Locate the cell with the specified text and output its (x, y) center coordinate. 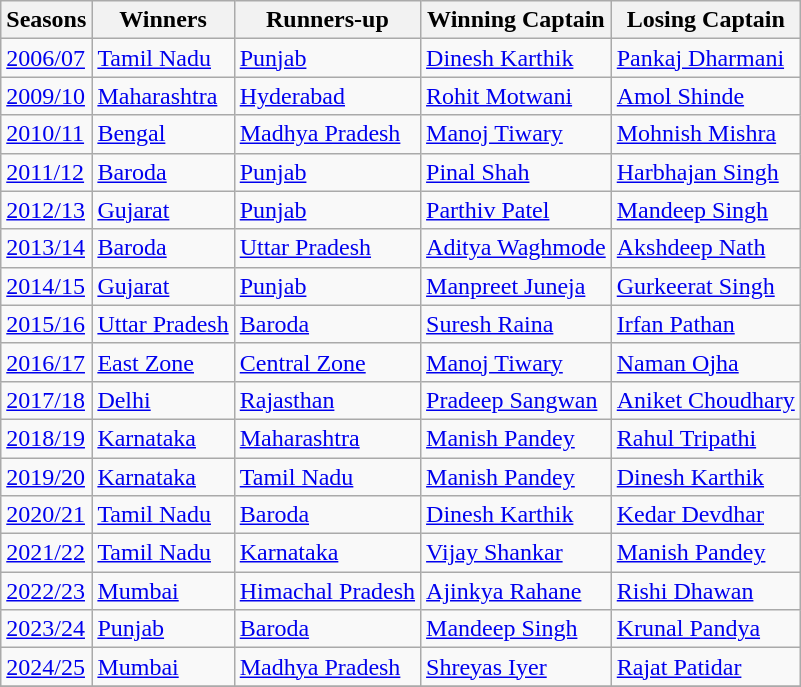
Krunal Pandya (706, 629)
Shreyas Iyer (516, 667)
Naman Ojha (706, 362)
Central Zone (327, 362)
2024/25 (46, 667)
Rajasthan (327, 400)
2013/14 (46, 248)
Kedar Devdhar (706, 515)
2012/13 (46, 210)
2022/23 (46, 591)
2016/17 (46, 362)
Vijay Shankar (516, 553)
Akshdeep Nath (706, 248)
Aditya Waghmode (516, 248)
East Zone (163, 362)
2017/18 (46, 400)
2009/10 (46, 96)
Winners (163, 20)
Harbhajan Singh (706, 172)
2018/19 (46, 438)
Rahul Tripathi (706, 438)
Aniket Choudhary (706, 400)
Rohit Motwani (516, 96)
Irfan Pathan (706, 324)
Rishi Dhawan (706, 591)
Gurkeerat Singh (706, 286)
2019/20 (46, 477)
Hyderabad (327, 96)
Losing Captain (706, 20)
2010/11 (46, 134)
Pankaj Dharmani (706, 58)
Runners-up (327, 20)
Suresh Raina (516, 324)
2015/16 (46, 324)
Mohnish Mishra (706, 134)
2021/22 (46, 553)
Ajinkya Rahane (516, 591)
Winning Captain (516, 20)
Himachal Pradesh (327, 591)
Pinal Shah (516, 172)
Parthiv Patel (516, 210)
Seasons (46, 20)
Pradeep Sangwan (516, 400)
Bengal (163, 134)
Rajat Patidar (706, 667)
2014/15 (46, 286)
2023/24 (46, 629)
Manpreet Juneja (516, 286)
Amol Shinde (706, 96)
2020/21 (46, 515)
Delhi (163, 400)
2011/12 (46, 172)
2006/07 (46, 58)
